Determine the [x, y] coordinate at the center of the cell enclosing the given text.  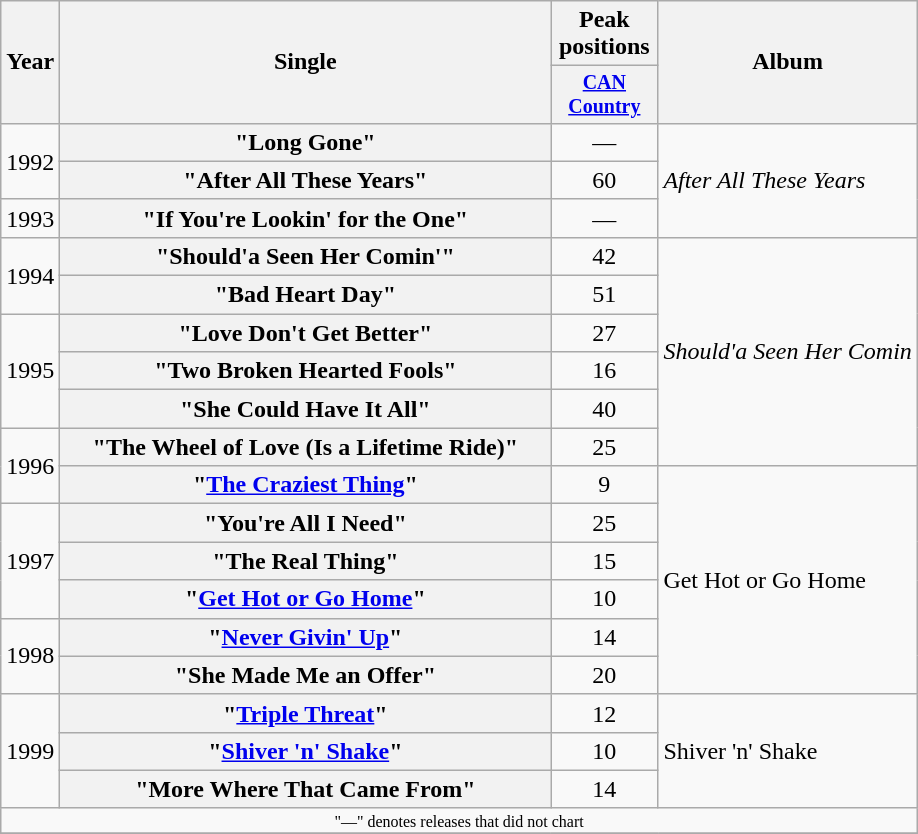
"Bad Heart Day" [306, 295]
Album [788, 62]
Should'a Seen Her Comin [788, 351]
"She Could Have It All" [306, 409]
12 [604, 713]
"Should'a Seen Her Comin'" [306, 256]
1998 [30, 656]
"Love Don't Get Better" [306, 333]
1999 [30, 751]
"You're All I Need" [306, 523]
After All These Years [788, 180]
"Shiver 'n' Shake" [306, 751]
"The Real Thing" [306, 561]
9 [604, 485]
16 [604, 371]
20 [604, 675]
15 [604, 561]
Peak positions [604, 34]
CAN Country [604, 94]
"—" denotes releases that did not chart [460, 820]
"Get Hot or Go Home" [306, 599]
Shiver 'n' Shake [788, 751]
51 [604, 295]
Get Hot or Go Home [788, 580]
Single [306, 62]
1995 [30, 371]
1997 [30, 561]
"The Craziest Thing" [306, 485]
"Long Gone" [306, 142]
"She Made Me an Offer" [306, 675]
1993 [30, 218]
Year [30, 62]
60 [604, 180]
27 [604, 333]
"Two Broken Hearted Fools" [306, 371]
"After All These Years" [306, 180]
42 [604, 256]
"If You're Lookin' for the One" [306, 218]
1992 [30, 161]
"The Wheel of Love (Is a Lifetime Ride)" [306, 447]
"More Where That Came From" [306, 789]
1996 [30, 466]
40 [604, 409]
1994 [30, 275]
"Never Givin' Up" [306, 637]
"Triple Threat" [306, 713]
